Output the [X, Y] coordinate of the center of the cell containing the given text.  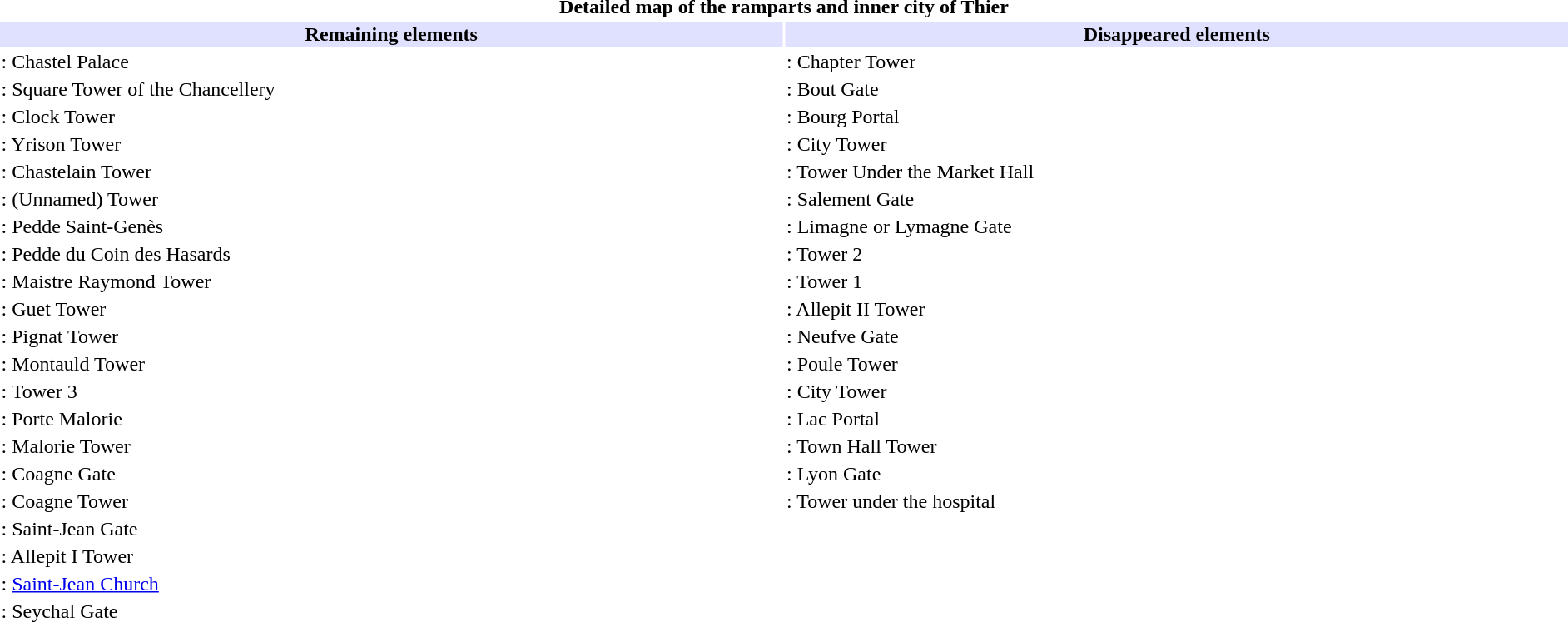
: Pedde Saint-Genès [391, 226]
Remaining elements [391, 34]
: Chastel Palace [391, 62]
: Tower 1 [1177, 281]
: Bout Gate [1177, 89]
: Square Tower of the Chancellery [391, 89]
: Tower 2 [1177, 254]
: Limagne or Lymagne Gate [1177, 226]
: Saint-Jean Church [391, 584]
: Salement Gate [1177, 199]
: Tower under the hospital [1177, 501]
Disappeared elements [1177, 34]
: Allepit II Tower [1177, 309]
: Lac Portal [1177, 419]
: Allepit I Tower [391, 556]
: Pedde du Coin des Hasards [391, 254]
: Montauld Tower [391, 364]
: Neufve Gate [1177, 336]
: Coagne Tower [391, 501]
: Poule Tower [1177, 364]
: Clock Tower [391, 117]
: Town Hall Tower [1177, 446]
: Coagne Gate [391, 474]
: Chastelain Tower [391, 172]
: Maistre Raymond Tower [391, 281]
: Tower 3 [391, 391]
: Malorie Tower [391, 446]
: Bourg Portal [1177, 117]
: Tower Under the Market Hall [1177, 172]
: Yrison Tower [391, 144]
: Guet Tower [391, 309]
: (Unnamed) Tower [391, 199]
: Pignat Tower [391, 336]
: Lyon Gate [1177, 474]
: Chapter Tower [1177, 62]
: Saint-Jean Gate [391, 529]
: Porte Malorie [391, 419]
